Pinpoint the cell where the given text exists, returning its [x, y] midpoint coordinate. 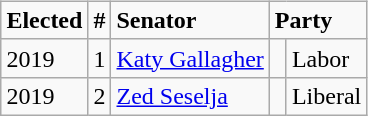
2 [100, 96]
1 [100, 58]
Zed Seselja [190, 96]
Elected [44, 20]
Katy Gallagher [190, 58]
# [100, 20]
Labor [326, 58]
Liberal [326, 96]
Party [318, 20]
Senator [190, 20]
